Pinpoint the cell where the given text exists, returning its (X, Y) midpoint coordinate. 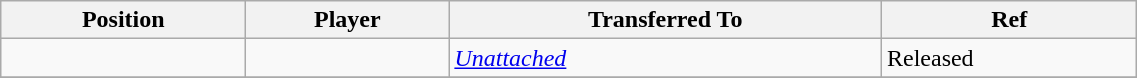
Unattached (666, 58)
Ref (1008, 20)
Player (348, 20)
Position (124, 20)
Released (1008, 58)
Transferred To (666, 20)
